Locate the cell with the specified text and output its (X, Y) center coordinate. 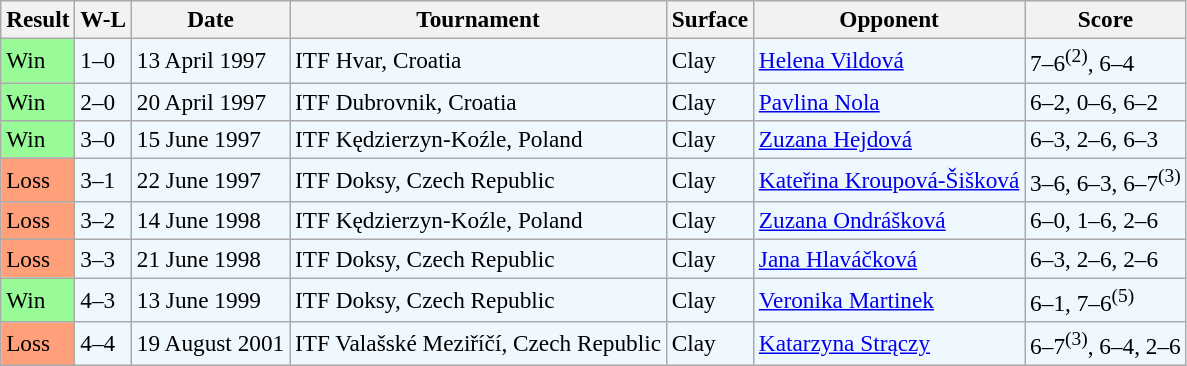
Zuzana Ondrášková (888, 221)
6–7(3), 6–4, 2–6 (1106, 343)
Pavlina Nola (888, 101)
4–3 (103, 299)
6–2, 0–6, 6–2 (1106, 101)
Score (1106, 19)
ITF Hvar, Croatia (478, 60)
3–1 (103, 180)
19 August 2001 (210, 343)
ITF Valašské Meziříčí, Czech Republic (478, 343)
Tournament (478, 19)
13 June 1999 (210, 299)
21 June 1998 (210, 258)
Kateřina Kroupová-Šišková (888, 180)
3–3 (103, 258)
6–3, 2–6, 6–3 (1106, 139)
2–0 (103, 101)
13 April 1997 (210, 60)
Zuzana Hejdová (888, 139)
22 June 1997 (210, 180)
6–0, 1–6, 2–6 (1106, 221)
Helena Vildová (888, 60)
W-L (103, 19)
20 April 1997 (210, 101)
Veronika Martinek (888, 299)
6–3, 2–6, 2–6 (1106, 258)
Opponent (888, 19)
4–4 (103, 343)
Date (210, 19)
3–0 (103, 139)
Surface (710, 19)
6–1, 7–6(5) (1106, 299)
15 June 1997 (210, 139)
Result (38, 19)
ITF Dubrovnik, Croatia (478, 101)
1–0 (103, 60)
3–6, 6–3, 6–7(3) (1106, 180)
Katarzyna Strączy (888, 343)
3–2 (103, 221)
14 June 1998 (210, 221)
Jana Hlaváčková (888, 258)
7–6(2), 6–4 (1106, 60)
